Provide the (x, y) coordinate of the cell's center where the given text is located.  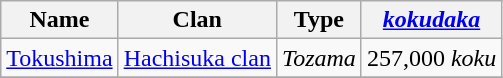
Clan (197, 20)
Type (318, 20)
Hachisuka clan (197, 58)
Tokushima (60, 58)
Tozama (318, 58)
Name (60, 20)
257,000 koku (431, 58)
kokudaka (431, 20)
